Identify which cell holds the provided text, then report its [X, Y] central coordinate. 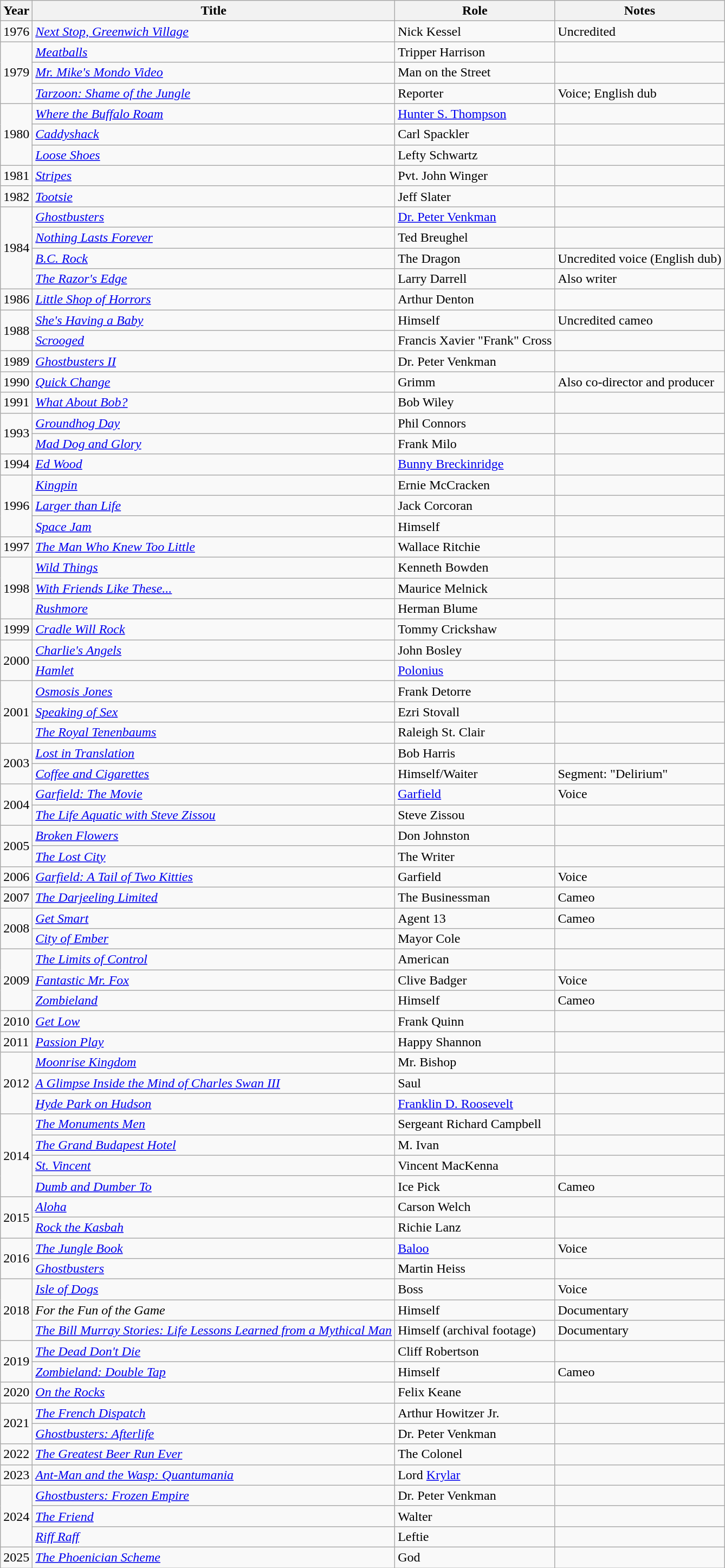
Frank Quinn [475, 1021]
Role [475, 11]
The Razor's Edge [213, 279]
Speaking of Sex [213, 712]
Scrooged [213, 341]
Tootsie [213, 196]
Bob Harris [475, 753]
The Writer [475, 856]
2010 [16, 1021]
Carl Spackler [475, 134]
Aloha [213, 1207]
Clive Badger [475, 980]
The Phoenician Scheme [213, 1557]
2004 [16, 805]
Title [213, 11]
Ed Wood [213, 464]
Get Low [213, 1021]
Frank Detorre [475, 691]
2014 [16, 1155]
2019 [16, 1362]
Also writer [639, 279]
Little Shop of Horrors [213, 300]
1989 [16, 361]
Dumb and Dumber To [213, 1186]
The Businessman [475, 897]
Wild Things [213, 567]
Loose Shoes [213, 155]
1996 [16, 506]
Ant-Man and the Wasp: Quantumania [213, 1475]
1991 [16, 403]
2011 [16, 1042]
Baloo [475, 1248]
2012 [16, 1083]
2008 [16, 929]
The Friend [213, 1516]
Carson Welch [475, 1207]
Also co-director and producer [639, 382]
The French Dispatch [213, 1413]
Polonius [475, 671]
Leftie [475, 1537]
Agent 13 [475, 918]
2006 [16, 877]
Reporter [475, 93]
Ghostbusters: Afterlife [213, 1434]
1993 [16, 433]
Bunny Breckinridge [475, 464]
Segment: "Delirium" [639, 774]
Lord Krylar [475, 1475]
2024 [16, 1516]
Himself (archival footage) [475, 1331]
1982 [16, 196]
Fantastic Mr. Fox [213, 980]
Osmosis Jones [213, 691]
On the Rocks [213, 1392]
Ghostbusters: Frozen Empire [213, 1495]
Tommy Crickshaw [475, 630]
Francis Xavier "Frank" Cross [475, 341]
The Dead Don't Die [213, 1351]
Steve Zissou [475, 815]
The Limits of Control [213, 960]
Next Stop, Greenwich Village [213, 31]
Mr. Bishop [475, 1062]
The Man Who Knew Too Little [213, 547]
Herman Blume [475, 609]
Richie Lanz [475, 1227]
Wallace Ritchie [475, 547]
Happy Shannon [475, 1042]
Jeff Slater [475, 196]
1988 [16, 331]
Quick Change [213, 382]
1986 [16, 300]
2003 [16, 763]
The Colonel [475, 1454]
The Grand Budapest Hotel [213, 1145]
Arthur Howitzer Jr. [475, 1413]
M. Ivan [475, 1145]
The Lost City [213, 856]
Hyde Park on Hudson [213, 1104]
Martin Heiss [475, 1269]
Maurice Melnick [475, 588]
Saul [475, 1083]
The Royal Tenenbaums [213, 733]
Nick Kessel [475, 31]
2020 [16, 1392]
The Greatest Beer Run Ever [213, 1454]
Ghostbusters II [213, 361]
Garfield: The Movie [213, 794]
2025 [16, 1557]
Cliff Robertson [475, 1351]
Man on the Street [475, 73]
The Jungle Book [213, 1248]
2005 [16, 846]
Kenneth Bowden [475, 567]
Where the Buffalo Roam [213, 114]
Walter [475, 1516]
1997 [16, 547]
Phil Connors [475, 423]
1980 [16, 134]
Larger than Life [213, 506]
Vincent MacKenna [475, 1165]
Ted Breughel [475, 237]
Coffee and Cigarettes [213, 774]
1984 [16, 248]
City of Ember [213, 939]
Riff Raff [213, 1537]
Garfield: A Tail of Two Kitties [213, 877]
Arthur Denton [475, 300]
Uncredited voice (English dub) [639, 258]
American [475, 960]
Boss [475, 1290]
Meatballs [213, 52]
Franklin D. Roosevelt [475, 1104]
Year [16, 11]
1979 [16, 73]
Charlie's Angels [213, 650]
The Dragon [475, 258]
Tripper Harrison [475, 52]
Jack Corcoran [475, 506]
Zombieland [213, 1001]
St. Vincent [213, 1165]
1999 [16, 630]
Himself/Waiter [475, 774]
Lefty Schwartz [475, 155]
Felix Keane [475, 1392]
She's Having a Baby [213, 320]
2007 [16, 897]
Hunter S. Thompson [475, 114]
The Life Aquatic with Steve Zissou [213, 815]
Bob Wiley [475, 403]
Tarzoon: Shame of the Jungle [213, 93]
1976 [16, 31]
The Bill Murray Stories: Life Lessons Learned from a Mythical Man [213, 1331]
Ice Pick [475, 1186]
B.C. Rock [213, 258]
Ernie McCracken [475, 485]
Uncredited [639, 31]
What About Bob? [213, 403]
2000 [16, 660]
Ezri Stovall [475, 712]
1981 [16, 176]
2023 [16, 1475]
Kingpin [213, 485]
With Friends Like These... [213, 588]
Hamlet [213, 671]
Larry Darrell [475, 279]
2015 [16, 1217]
Rushmore [213, 609]
2021 [16, 1423]
Don Johnston [475, 835]
1994 [16, 464]
Lost in Translation [213, 753]
Moonrise Kingdom [213, 1062]
2016 [16, 1258]
John Bosley [475, 650]
Broken Flowers [213, 835]
Rock the Kasbah [213, 1227]
Sergeant Richard Campbell [475, 1124]
Cradle Will Rock [213, 630]
Isle of Dogs [213, 1290]
2001 [16, 712]
Groundhog Day [213, 423]
2018 [16, 1310]
Pvt. John Winger [475, 176]
Stripes [213, 176]
Get Smart [213, 918]
Mad Dog and Glory [213, 444]
The Darjeeling Limited [213, 897]
Caddyshack [213, 134]
2022 [16, 1454]
Raleigh St. Clair [475, 733]
Mayor Cole [475, 939]
1990 [16, 382]
Notes [639, 11]
Frank Milo [475, 444]
The Monuments Men [213, 1124]
Space Jam [213, 526]
Mr. Mike's Mondo Video [213, 73]
Voice; English dub [639, 93]
Uncredited cameo [639, 320]
Nothing Lasts Forever [213, 237]
For the Fun of the Game [213, 1310]
Passion Play [213, 1042]
Grimm [475, 382]
2009 [16, 980]
1998 [16, 588]
A Glimpse Inside the Mind of Charles Swan III [213, 1083]
Zombieland: Double Tap [213, 1372]
God [475, 1557]
